Determine the [X, Y] coordinate at the center of the cell enclosing the given text.  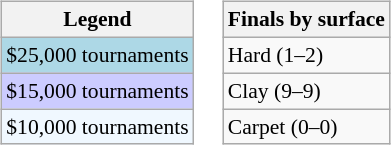
Finals by surface [306, 20]
$25,000 tournaments [97, 55]
Carpet (0–0) [306, 127]
Clay (9–9) [306, 91]
Hard (1–2) [306, 55]
Legend [97, 20]
$15,000 tournaments [97, 91]
$10,000 tournaments [97, 127]
